Return [x, y] of the center of cell containing provided text 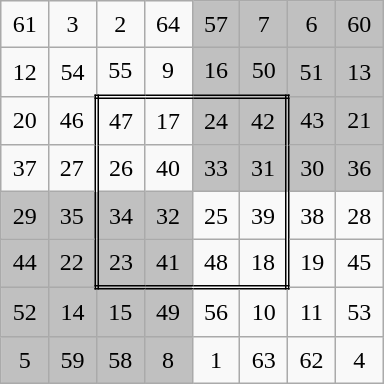
39 [264, 216]
48 [216, 264]
52 [25, 312]
37 [25, 168]
53 [359, 312]
5 [25, 360]
57 [216, 24]
4 [359, 360]
21 [359, 120]
43 [312, 120]
42 [264, 120]
54 [73, 72]
22 [73, 264]
61 [25, 24]
62 [312, 360]
16 [216, 72]
44 [25, 264]
10 [264, 312]
31 [264, 168]
2 [120, 24]
3 [73, 24]
13 [359, 72]
27 [73, 168]
29 [25, 216]
30 [312, 168]
64 [168, 24]
55 [120, 72]
11 [312, 312]
20 [25, 120]
7 [264, 24]
8 [168, 360]
28 [359, 216]
12 [25, 72]
45 [359, 264]
25 [216, 216]
51 [312, 72]
47 [120, 120]
38 [312, 216]
19 [312, 264]
59 [73, 360]
34 [120, 216]
14 [73, 312]
23 [120, 264]
18 [264, 264]
36 [359, 168]
9 [168, 72]
24 [216, 120]
41 [168, 264]
56 [216, 312]
49 [168, 312]
26 [120, 168]
40 [168, 168]
46 [73, 120]
17 [168, 120]
63 [264, 360]
15 [120, 312]
33 [216, 168]
35 [73, 216]
1 [216, 360]
58 [120, 360]
6 [312, 24]
32 [168, 216]
60 [359, 24]
50 [264, 72]
